Provide the [x, y] coordinate of the cell's center where the given text is located.  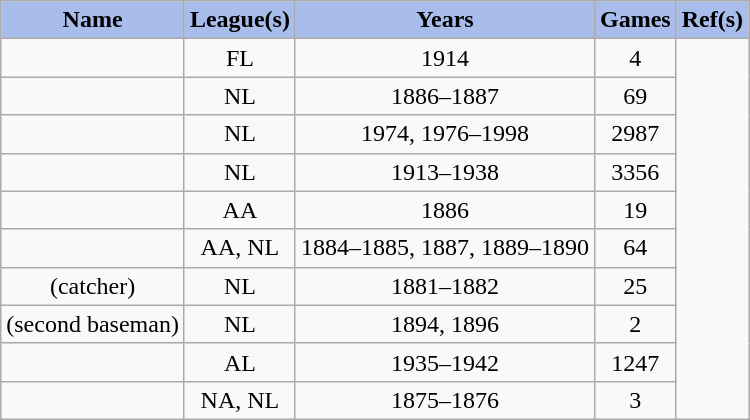
1886 [444, 210]
19 [636, 210]
25 [636, 286]
64 [636, 248]
NA, NL [240, 400]
(second baseman) [93, 324]
1884–1885, 1887, 1889–1890 [444, 248]
1913–1938 [444, 172]
League(s) [240, 20]
AA [240, 210]
2 [636, 324]
1974, 1976–1998 [444, 134]
FL [240, 58]
Ref(s) [712, 20]
4 [636, 58]
3 [636, 400]
1886–1887 [444, 96]
1247 [636, 362]
1914 [444, 58]
2987 [636, 134]
Games [636, 20]
1894, 1896 [444, 324]
1875–1876 [444, 400]
3356 [636, 172]
AA, NL [240, 248]
69 [636, 96]
AL [240, 362]
Years [444, 20]
Name [93, 20]
1935–1942 [444, 362]
(catcher) [93, 286]
1881–1882 [444, 286]
